Identify which cell holds the provided text, then report its (x, y) central coordinate. 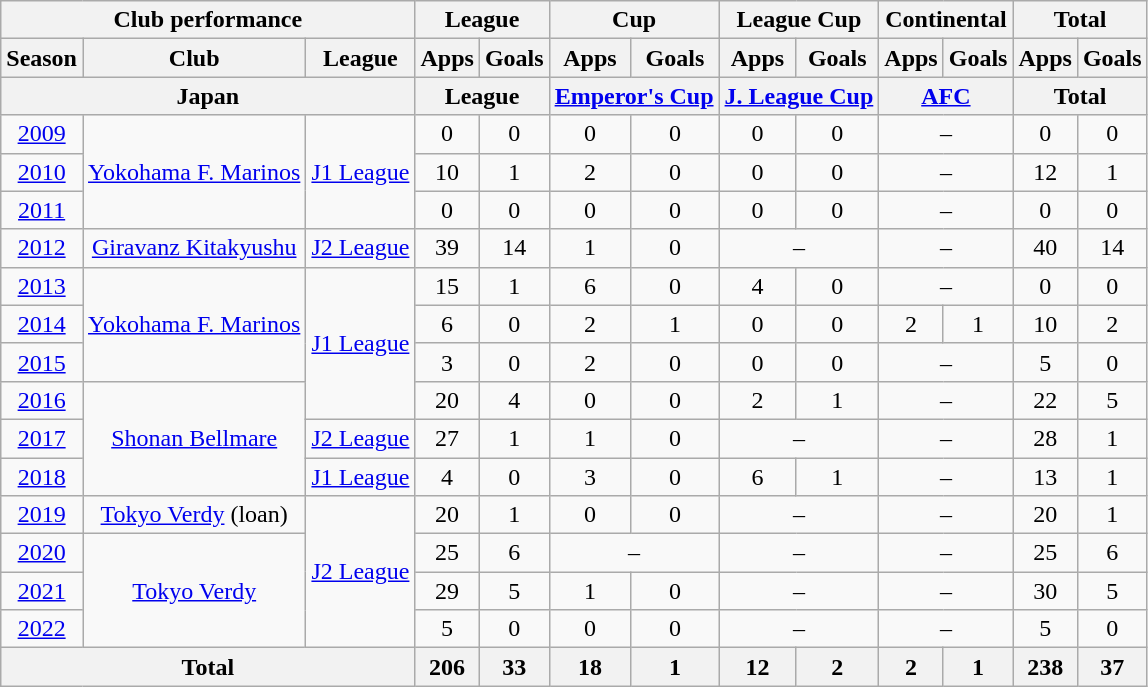
2013 (42, 286)
Emperor's Cup (634, 96)
2011 (42, 210)
37 (1112, 667)
238 (1045, 667)
Shonan Bellmare (194, 438)
2012 (42, 248)
Club (194, 58)
2018 (42, 477)
206 (447, 667)
Club performance (208, 20)
30 (1045, 591)
27 (447, 438)
2014 (42, 324)
Tokyo Verdy (loan) (194, 515)
13 (1045, 477)
2009 (42, 134)
Tokyo Verdy (194, 591)
J. League Cup (799, 96)
Season (42, 58)
2015 (42, 362)
39 (447, 248)
Cup (634, 20)
22 (1045, 400)
28 (1045, 438)
2022 (42, 629)
2019 (42, 515)
2016 (42, 400)
33 (514, 667)
18 (590, 667)
Giravanz Kitakyushu (194, 248)
2021 (42, 591)
2010 (42, 172)
15 (447, 286)
Japan (208, 96)
2017 (42, 438)
Continental (946, 20)
AFC (946, 96)
2020 (42, 553)
29 (447, 591)
League Cup (799, 20)
40 (1045, 248)
